Return the [x, y] coordinate for the center point of the cell that contains the specified text.  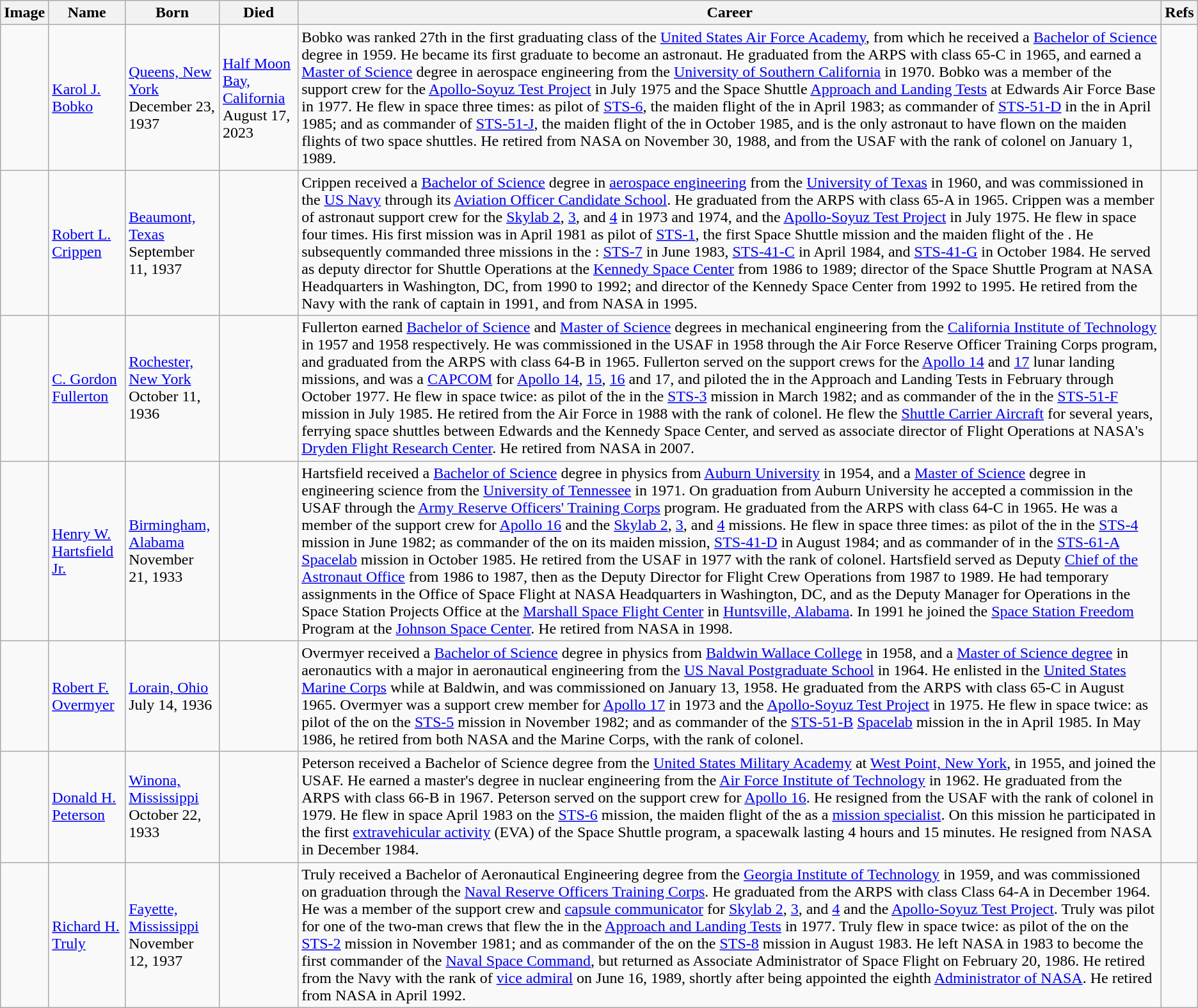
Died [259, 13]
Half Moon Bay, CaliforniaAugust 17, 2023 [259, 97]
Birmingham, AlabamaNovember 21, 1933 [173, 550]
Queens, New YorkDecember 23, 1937 [173, 97]
Refs [1179, 13]
Fayette, MississippiNovember 12, 1937 [173, 934]
Winona, MississippiOctober 22, 1933 [173, 806]
Karol J. Bobko [87, 97]
Robert F. Overmyer [87, 696]
Robert L. Crippen [87, 243]
Donald H. Peterson [87, 806]
Lorain, OhioJuly 14, 1936 [173, 696]
Richard H. Truly [87, 934]
Henry W. Hartsfield Jr. [87, 550]
Born [173, 13]
Beaumont, TexasSeptember 11, 1937 [173, 243]
Career [730, 13]
C. Gordon Fullerton [87, 388]
Name [87, 13]
Rochester, New YorkOctober 11, 1936 [173, 388]
Image [24, 13]
